Pinpoint the cell where the given text exists, returning its (x, y) midpoint coordinate. 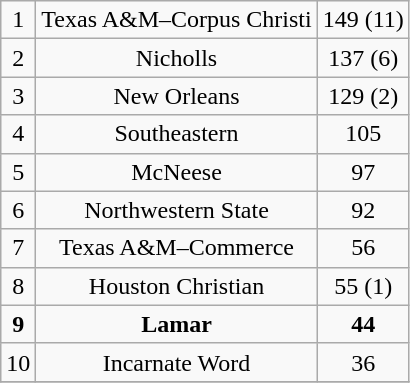
1 (18, 20)
10 (18, 362)
Incarnate Word (176, 362)
36 (363, 362)
56 (363, 248)
105 (363, 134)
137 (6) (363, 58)
Lamar (176, 324)
44 (363, 324)
Northwestern State (176, 210)
Southeastern (176, 134)
3 (18, 96)
6 (18, 210)
Nicholls (176, 58)
Texas A&M–Commerce (176, 248)
149 (11) (363, 20)
5 (18, 172)
55 (1) (363, 286)
92 (363, 210)
New Orleans (176, 96)
Texas A&M–Corpus Christi (176, 20)
97 (363, 172)
129 (2) (363, 96)
9 (18, 324)
7 (18, 248)
Houston Christian (176, 286)
4 (18, 134)
2 (18, 58)
McNeese (176, 172)
8 (18, 286)
